Locate the cell with the specified text and output its [X, Y] center coordinate. 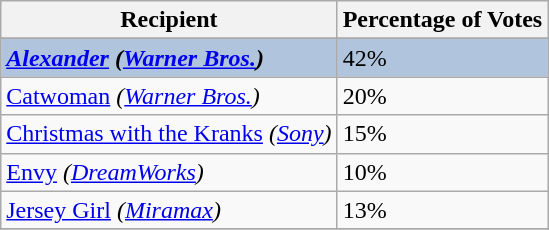
Alexander (Warner Bros.) [169, 58]
42% [442, 58]
Recipient [169, 20]
15% [442, 134]
Jersey Girl (Miramax) [169, 210]
13% [442, 210]
Christmas with the Kranks (Sony) [169, 134]
Percentage of Votes [442, 20]
20% [442, 96]
10% [442, 172]
Catwoman (Warner Bros.) [169, 96]
Envy (DreamWorks) [169, 172]
